Determine the (x, y) coordinate at the center of the cell enclosing the given text.  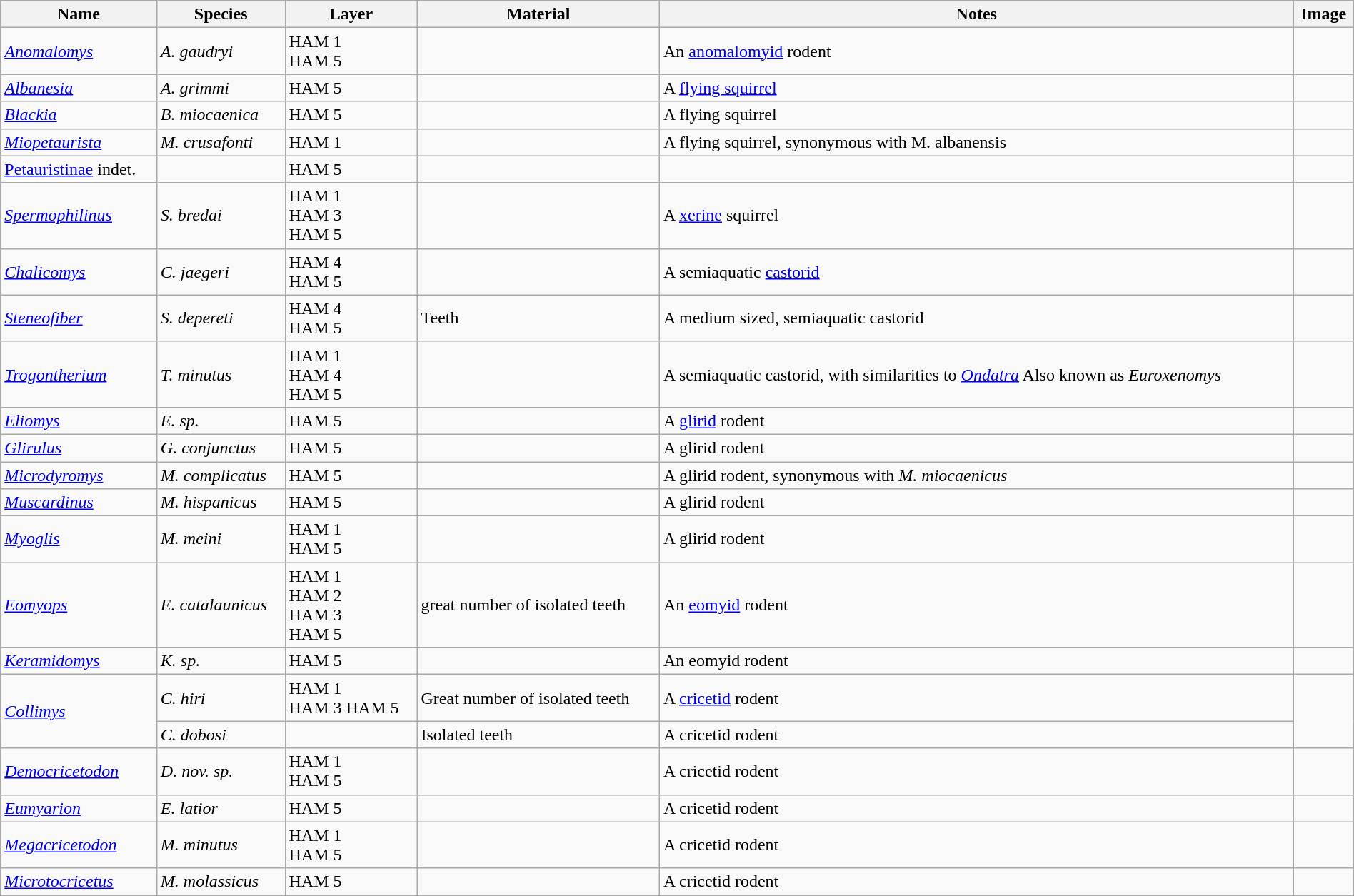
A glirid rodent, synonymous with M. miocaenicus (976, 475)
G. conjunctus (221, 448)
HAM 1 (351, 142)
M. complicatus (221, 475)
A semiaquatic castorid (976, 271)
Microdyromys (79, 475)
K. sp. (221, 661)
C. jaegeri (221, 271)
Glirulus (79, 448)
Name (79, 14)
T. minutus (221, 374)
C. hiri (221, 698)
M. molassicus (221, 882)
A flying squirrel, synonymous with M. albanensis (976, 142)
E. catalaunicus (221, 605)
A. grimmi (221, 88)
A xerine squirrel (976, 216)
Collimys (79, 711)
An anomalomyid rodent (976, 51)
A medium sized, semiaquatic castorid (976, 318)
M. crusafonti (221, 142)
Megacricetodon (79, 845)
HAM 1HAM 4HAM 5 (351, 374)
D. nov. sp. (221, 771)
Microtocricetus (79, 882)
Teeth (538, 318)
HAM 1HAM 2HAM 3HAM 5 (351, 605)
A semiaquatic castorid, with similarities to Ondatra Also known as Euroxenomys (976, 374)
Blackia (79, 115)
C. dobosi (221, 735)
Eumyarion (79, 808)
Muscardinus (79, 503)
Species (221, 14)
S. depereti (221, 318)
Isolated teeth (538, 735)
Eliomys (79, 421)
Spermophilinus (79, 216)
B. miocaenica (221, 115)
Eomyops (79, 605)
HAM 1HAM 3HAM 5 (351, 216)
Anomalomys (79, 51)
Myoglis (79, 540)
Trogontherium (79, 374)
S. bredai (221, 216)
Petauristinae indet. (79, 169)
Great number of isolated teeth (538, 698)
Chalicomys (79, 271)
Democricetodon (79, 771)
Keramidomys (79, 661)
M. meini (221, 540)
Miopetaurista (79, 142)
Image (1323, 14)
HAM 1HAM 3 HAM 5 (351, 698)
E. latior (221, 808)
great number of isolated teeth (538, 605)
A. gaudryi (221, 51)
E. sp. (221, 421)
Notes (976, 14)
M. hispanicus (221, 503)
Material (538, 14)
Albanesia (79, 88)
Steneofiber (79, 318)
Layer (351, 14)
M. minutus (221, 845)
